For the text-containing cell, return its midpoint in [X, Y] coordinate format. 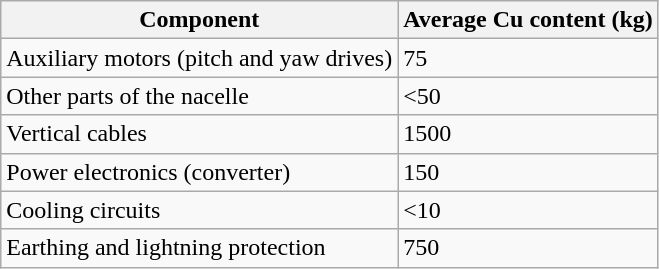
Other parts of the nacelle [200, 96]
Vertical cables [200, 134]
750 [528, 248]
<10 [528, 210]
Auxiliary motors (pitch and yaw drives) [200, 58]
Cooling circuits [200, 210]
Component [200, 20]
Average Cu content (kg) [528, 20]
Earthing and lightning protection [200, 248]
Power electronics (converter) [200, 172]
1500 [528, 134]
75 [528, 58]
150 [528, 172]
<50 [528, 96]
